Extract the (X, Y) coordinate from the center of the cell holding the provided text.  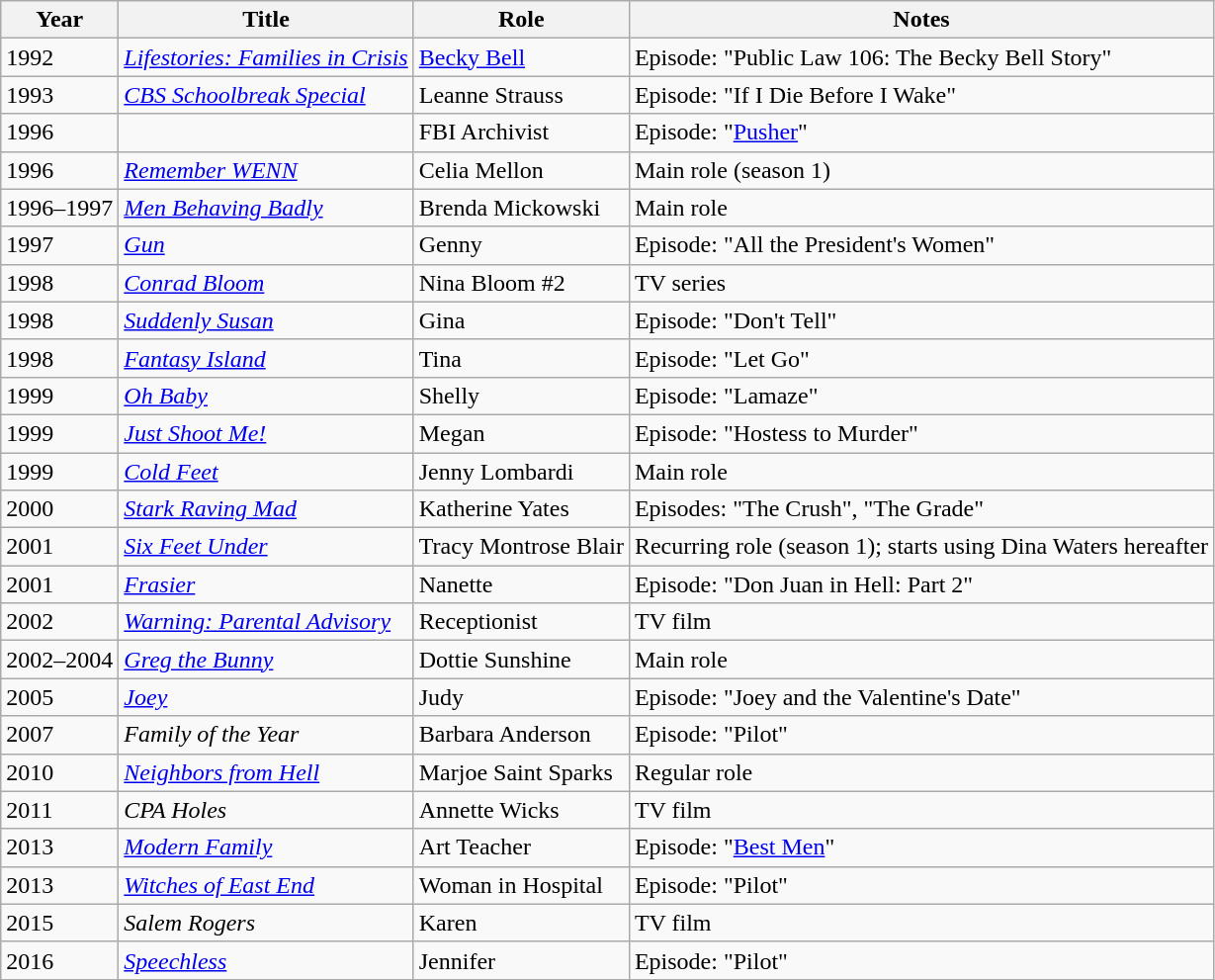
Marjoe Saint Sparks (521, 772)
Tina (521, 358)
Leanne Strauss (521, 95)
Celia Mellon (521, 170)
Woman in Hospital (521, 885)
Year (59, 20)
CBS Schoolbreak Special (266, 95)
Recurring role (season 1); starts using Dina Waters hereafter (921, 547)
Notes (921, 20)
1992 (59, 57)
Episode: "Joey and the Valentine's Date" (921, 697)
Role (521, 20)
Speechless (266, 960)
2002 (59, 622)
Annette Wicks (521, 810)
2005 (59, 697)
2002–2004 (59, 660)
Katherine Yates (521, 509)
Regular role (921, 772)
FBI Archivist (521, 133)
1997 (59, 245)
Episode: "Let Go" (921, 358)
Just Shoot Me! (266, 433)
Brenda Mickowski (521, 208)
1993 (59, 95)
Episode: "Don Juan in Hell: Part 2" (921, 584)
Shelly (521, 396)
Cold Feet (266, 472)
Tracy Montrose Blair (521, 547)
Jennifer (521, 960)
Episode: "Don't Tell" (921, 320)
Barbara Anderson (521, 735)
Main role (season 1) (921, 170)
Becky Bell (521, 57)
Neighbors from Hell (266, 772)
Episode: "If I Die Before I Wake" (921, 95)
1996–1997 (59, 208)
Nina Bloom #2 (521, 283)
Art Teacher (521, 847)
Episode: "Public Law 106: The Becky Bell Story" (921, 57)
Nanette (521, 584)
Six Feet Under (266, 547)
Episode: "All the President's Women" (921, 245)
Men Behaving Badly (266, 208)
Stark Raving Mad (266, 509)
Lifestories: Families in Crisis (266, 57)
Megan (521, 433)
TV series (921, 283)
Episode: "Best Men" (921, 847)
2007 (59, 735)
2011 (59, 810)
Episode: "Hostess to Murder" (921, 433)
Jenny Lombardi (521, 472)
Genny (521, 245)
Title (266, 20)
Witches of East End (266, 885)
Remember WENN (266, 170)
Modern Family (266, 847)
CPA Holes (266, 810)
2016 (59, 960)
Family of the Year (266, 735)
Karen (521, 923)
Gina (521, 320)
Fantasy Island (266, 358)
Salem Rogers (266, 923)
Dottie Sunshine (521, 660)
Episodes: "The Crush", "The Grade" (921, 509)
2010 (59, 772)
Judy (521, 697)
Suddenly Susan (266, 320)
Episode: "Lamaze" (921, 396)
2000 (59, 509)
Oh Baby (266, 396)
Gun (266, 245)
Frasier (266, 584)
Warning: Parental Advisory (266, 622)
Receptionist (521, 622)
Episode: "Pusher" (921, 133)
Greg the Bunny (266, 660)
2015 (59, 923)
Conrad Bloom (266, 283)
Joey (266, 697)
